From the cell containing the given text, extract its center point as [x, y] coordinate. 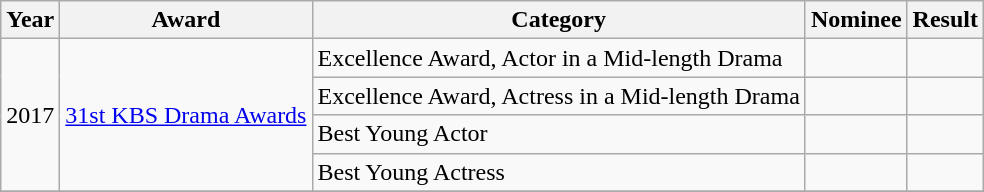
Year [30, 20]
Nominee [856, 20]
Category [558, 20]
2017 [30, 115]
Excellence Award, Actress in a Mid-length Drama [558, 96]
Excellence Award, Actor in a Mid-length Drama [558, 58]
Best Young Actress [558, 172]
Result [945, 20]
Award [186, 20]
31st KBS Drama Awards [186, 115]
Best Young Actor [558, 134]
